Determine the (x, y) coordinate at the center of the cell enclosing the given text.  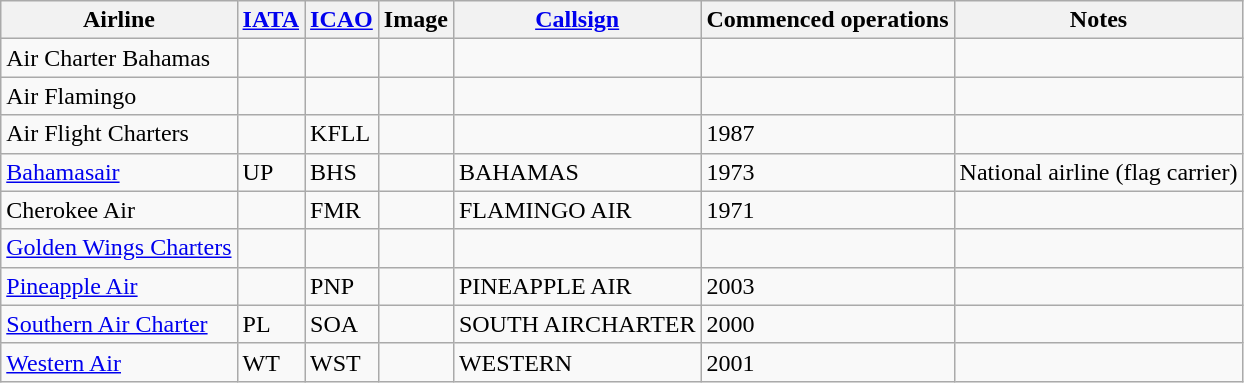
KFLL (342, 134)
2003 (828, 286)
2001 (828, 362)
FMR (342, 210)
PL (271, 324)
WESTERN (577, 362)
Commenced operations (828, 20)
Notes (1098, 20)
UP (271, 172)
Bahamasair (119, 172)
PNP (342, 286)
2000 (828, 324)
WST (342, 362)
ICAO (342, 20)
Golden Wings Charters (119, 248)
Air Charter Bahamas (119, 58)
Image (416, 20)
IATA (271, 20)
1973 (828, 172)
1971 (828, 210)
BHS (342, 172)
FLAMINGO AIR (577, 210)
Callsign (577, 20)
Pineapple Air (119, 286)
Airline (119, 20)
Air Flamingo (119, 96)
1987 (828, 134)
SOUTH AIRCHARTER (577, 324)
Western Air (119, 362)
Southern Air Charter (119, 324)
BAHAMAS (577, 172)
National airline (flag carrier) (1098, 172)
PINEAPPLE AIR (577, 286)
Cherokee Air (119, 210)
WT (271, 362)
SOA (342, 324)
Air Flight Charters (119, 134)
